Provide the (X, Y) coordinate of the cell's center where the given text is located.  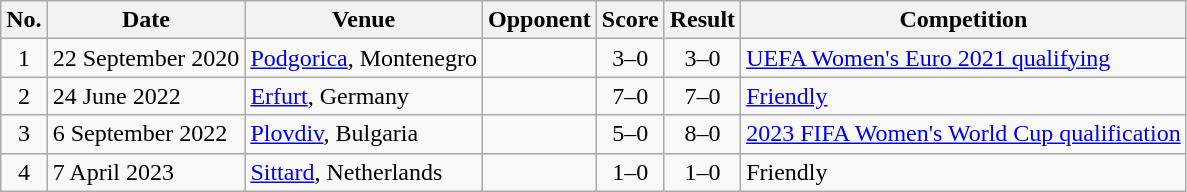
4 (24, 172)
Venue (364, 20)
Date (146, 20)
24 June 2022 (146, 96)
Erfurt, Germany (364, 96)
No. (24, 20)
Result (702, 20)
22 September 2020 (146, 58)
Competition (964, 20)
7 April 2023 (146, 172)
Sittard, Netherlands (364, 172)
Opponent (540, 20)
UEFA Women's Euro 2021 qualifying (964, 58)
1 (24, 58)
5–0 (630, 134)
2023 FIFA Women's World Cup qualification (964, 134)
2 (24, 96)
Podgorica, Montenegro (364, 58)
3 (24, 134)
8–0 (702, 134)
6 September 2022 (146, 134)
Score (630, 20)
Plovdiv, Bulgaria (364, 134)
